Detect which cell encompasses the target text, then output its (X, Y) center coordinate. 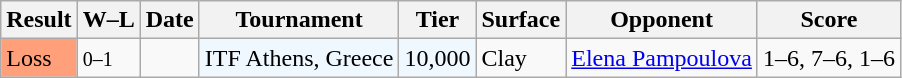
Opponent (662, 20)
Tournament (299, 20)
Loss (39, 58)
Date (170, 20)
1–6, 7–6, 1–6 (828, 58)
Surface (521, 20)
Elena Pampoulova (662, 58)
Tier (438, 20)
W–L (108, 20)
Score (828, 20)
10,000 (438, 58)
Result (39, 20)
Clay (521, 58)
ITF Athens, Greece (299, 58)
0–1 (108, 58)
